Capture the cell that displays the provided text and extract its (X, Y) central coordinate. 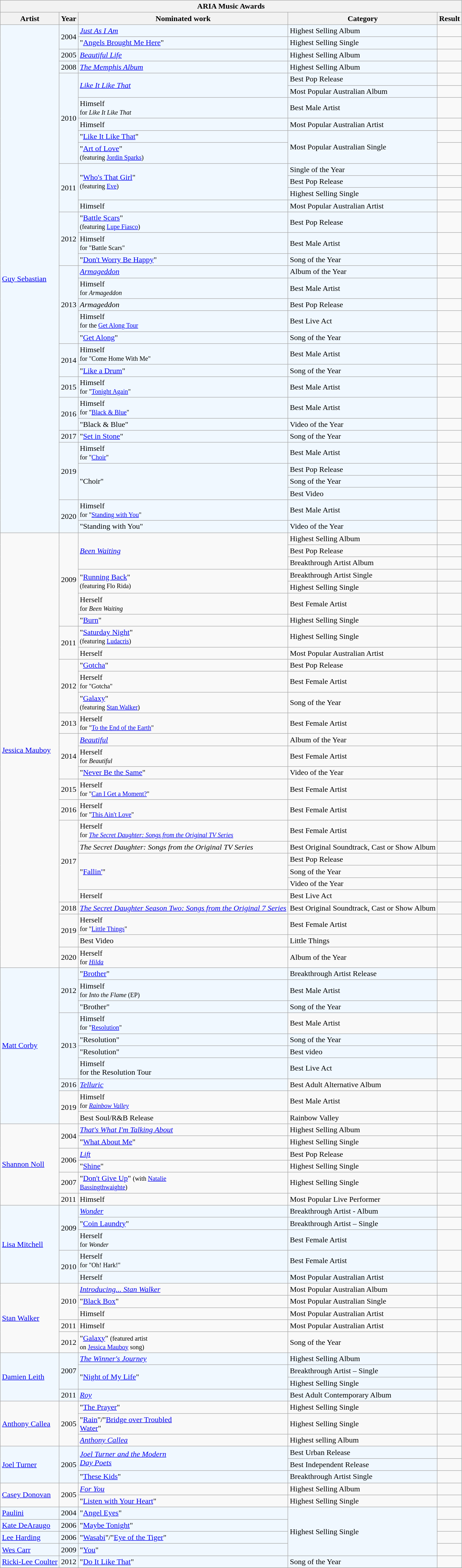
"Like It Like That" (183, 136)
"Running Back" (featuring Flo Rida) (183, 581)
"You" (183, 1549)
"Coin Laundry" (183, 1223)
"Black & Blue" (183, 424)
Herself for The Secret Daughter: Songs from the Original TV Series (183, 831)
Jessica Mauboy (30, 750)
Himselffor "Tonight Again" (183, 387)
"What About Me" (183, 1142)
"Night of My Life" (183, 1377)
"Art of Love" (featuring Jordin Sparks) (183, 153)
ARIA Music Awards (231, 6)
Himself for Rainbow Valley (183, 1101)
2008 (69, 67)
Just As I Am (183, 31)
"Angel Eyes" (183, 1513)
"Get Along" (183, 337)
Herself for Been Waiting (183, 603)
Stan Walker (30, 1318)
Himselffor "Come Home With Me" (183, 354)
"Set in Stone" (183, 436)
"Saturday Night"(featuring Ludacris) (183, 637)
"The Prayer" (183, 1407)
Herselffor Wonder (183, 1240)
Best Independent Release (363, 1465)
Guy Sebastian (30, 278)
Artist (30, 19)
Herselffor "Oh! Hark!" (183, 1261)
Single of the Year (363, 170)
"Choir" (183, 481)
Telluric (183, 1085)
Little Things (363, 941)
"Burn" (183, 620)
Best Urban Release (363, 1452)
Result (450, 19)
"Standing with You" (183, 526)
"Listen with Your Heart" (183, 1501)
Wes Carr (30, 1549)
Nominated work (183, 19)
"Angels Brought Me Here" (183, 43)
Best video (363, 1052)
Introducing... Stan Walker (183, 1289)
The Secret Daughter Season Two: Songs from the Original 7 Series (183, 908)
Himself for "Choir" (183, 453)
"Black Box" (183, 1301)
"Do It Like That" (183, 1562)
Herselffor Beautiful (183, 756)
Beautiful Life (183, 55)
"Shine" (183, 1166)
"Gotcha" (183, 665)
Himselffor "Black & Blue" (183, 407)
Best Adult Alternative Album (363, 1085)
Been Waiting (183, 551)
Wonder (183, 1211)
Beautiful (183, 740)
Himselffor "Battle Scars" (183, 243)
"Galaxy" (featured artist on Jessica Mauboy song) (183, 1342)
Himselffor the Get Along Tour (183, 321)
Himselffor "Resolution" (183, 1023)
Himself for Into the Flame (EP) (183, 990)
Joel Turner and the Modern Day Poets (183, 1458)
"Rain"/"Bridge over Troubled Water" (183, 1424)
Category (363, 19)
Breakthrough Artist Album (363, 563)
Herselffor "To the End of the Earth" (183, 723)
Joel Turner (30, 1465)
"Never Be the Same" (183, 773)
Breakthrough Artist - Album (363, 1211)
Herselffor "Gotcha" (183, 682)
"These Kids" (183, 1477)
"Who's That Girl" (featuring Eve) (183, 182)
Kate DeAraugo (30, 1525)
2018 (69, 908)
Lisa Mitchell (30, 1244)
Best Soul/R&B Release (183, 1117)
Shannon Noll (30, 1164)
Herselffor "This Ain't Love" (183, 810)
Himselffor Armageddon (183, 288)
That's What I'm Talking About (183, 1130)
"Wasabi"/"Eye of the Tiger" (183, 1537)
Year (69, 19)
"Battle Scars" (featuring Lupe Fiasco) (183, 222)
Matt Corby (30, 1046)
The Secret Daughter: Songs from the Original TV Series (183, 847)
Damien Leith (30, 1377)
Best Adult Contemporary Album (363, 1395)
Like It Like That (183, 85)
Casey Donovan (30, 1495)
"Fallin'" (183, 871)
Lift (183, 1154)
Himself for Like It Like That (183, 108)
Himself for the Resolution Tour (183, 1068)
Herself for "Little Things" (183, 925)
Most Popular Live Performer (363, 1199)
Ricki-Lee Coulter (30, 1562)
Herselffor "Can I Get a Moment?" (183, 789)
Rainbow Valley (363, 1117)
Himselffor "Standing with You" (183, 510)
For You (183, 1489)
Breakthrough Artist Release (363, 974)
Paulini (30, 1513)
Herself for Hilda (183, 957)
The Winner's Journey (183, 1359)
"Like a Drum" (183, 370)
"Maybe Tonight" (183, 1525)
"Don't Give Up" (with Natalie Bassingthwaighte) (183, 1183)
"Don't Worry Be Happy" (183, 260)
Highest selling Album (363, 1440)
Lee Harding (30, 1537)
The Memphis Album (183, 67)
"Galaxy"(featuring Stan Walker) (183, 702)
Roy (183, 1395)
